From the cell containing the given text, extract its center point as [X, Y] coordinate. 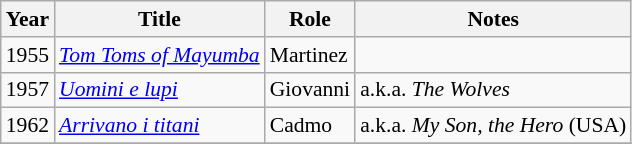
1957 [28, 90]
1955 [28, 55]
Arrivano i titani [160, 126]
1962 [28, 126]
Giovanni [310, 90]
Notes [493, 19]
Cadmo [310, 126]
Role [310, 19]
Tom Toms of Mayumba [160, 55]
a.k.a. My Son, the Hero (USA) [493, 126]
Year [28, 19]
Uomini e lupi [160, 90]
Martinez [310, 55]
a.k.a. The Wolves [493, 90]
Title [160, 19]
